Return [X, Y] of the center of cell containing provided text 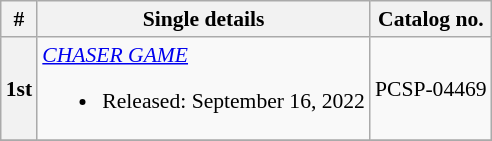
PCSP-04469 [431, 89]
1st [20, 89]
Catalog no. [431, 19]
# [20, 19]
CHASER GAMEReleased: September 16, 2022 [204, 89]
Single details [204, 19]
